Output the (x, y) coordinate of the center of the cell containing the given text.  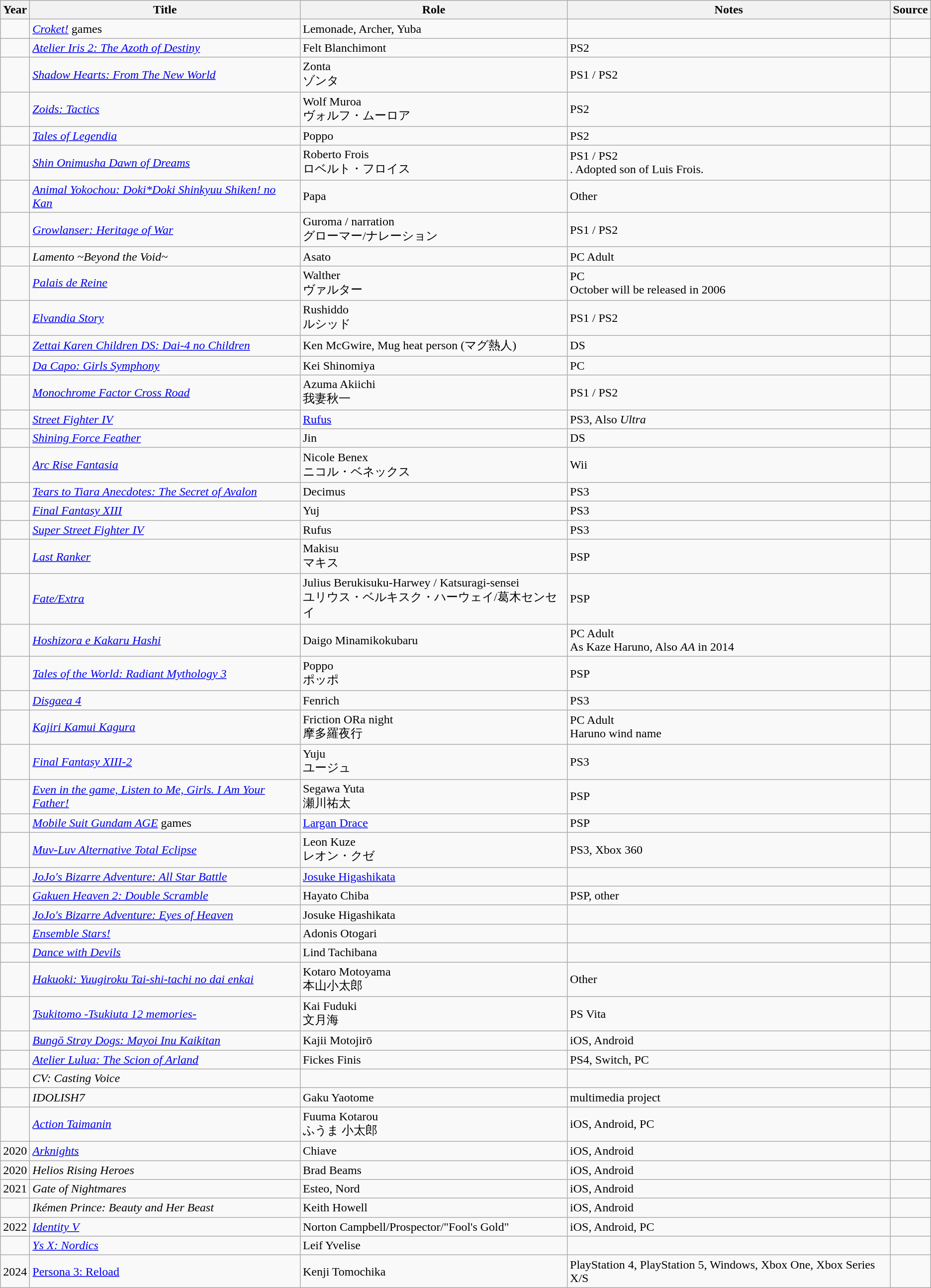
CV: Casting Voice (165, 1079)
Shin Onimusha Dawn of Dreams (165, 163)
PS Vita (729, 1014)
Even in the game, Listen to Me, Girls. I Am Your Father! (165, 796)
Zoids: Tactics (165, 109)
Muv-Luv Alternative Total Eclipse (165, 850)
Fate/Extra (165, 599)
Street Fighter IV (165, 419)
Wii (729, 465)
Shadow Hearts: From The New World (165, 75)
Tales of Legendia (165, 136)
Gate of Nightmares (165, 1189)
JoJo's Bizarre Adventure: All Star Battle (165, 877)
Zontaゾンタ (434, 75)
Kai Fuduki文月海 (434, 1014)
Lamento ~Beyond the Void~ (165, 256)
Daigo Minamikokubaru (434, 640)
Felt Blanchimont (434, 48)
IDOLISH7 (165, 1097)
Hoshizora e Kakaru Hashi (165, 640)
Largan Drace (434, 823)
Friction ORa night摩多羅夜行 (434, 727)
Ensemble Stars! (165, 933)
PCOctober will be released in 2006 (729, 283)
Poppo (434, 136)
Bungō Stray Dogs: Mayoi Inu Kaikitan (165, 1041)
Disgaea 4 (165, 700)
Role (434, 10)
Waltherヴァルター (434, 283)
Yuj (434, 510)
Segawa Yuta瀬川祐太 (434, 796)
Hayato Chiba (434, 895)
Guroma / narrationグローマー/ナレーション (434, 230)
PSP, other (729, 895)
Fuuma Kotarouふうま 小太郎 (434, 1124)
Super Street Fighter IV (165, 530)
PlayStation 4, PlayStation 5, Windows, Xbox One, Xbox Series X/S (729, 1272)
Lemonade, Archer, Yuba (434, 29)
Title (165, 10)
PS1 / PS2. Adopted son of Luis Frois. (729, 163)
Zettai Karen Children DS: Dai-4 no Children (165, 346)
Croket! games (165, 29)
Ys X: Nordics (165, 1246)
Animal Yokochou: Doki*Doki Shinkyuu Shiken! no Kan (165, 196)
Papa (434, 196)
Roberto Froisロベルト・フロイス (434, 163)
Tsukitomo -Tsukiuta 12 memories- (165, 1014)
Adonis Otogari (434, 933)
PC Adult (729, 256)
Norton Campbell/Prospector/"Fool's Gold" (434, 1227)
Brad Beams (434, 1170)
Helios Rising Heroes (165, 1170)
Shining Force Feather (165, 438)
Atelier Iris 2: The Azoth of Destiny (165, 48)
Last Ranker (165, 557)
Gakuen Heaven 2: Double Scramble (165, 895)
Asato (434, 256)
Final Fantasy XIII-2 (165, 762)
Esteo, Nord (434, 1189)
Identity V (165, 1227)
Nicole Benexニコル・ベネックス (434, 465)
Fenrich (434, 700)
Elvandia Story (165, 318)
Ikémen Prince: Beauty and Her Beast (165, 1208)
Julius Berukisuku-Harwey / Katsuragi-senseiユリウス・ベルキスク・ハーウェイ/葛木センセイ (434, 599)
Ken McGwire, Mug heat person (マグ熱人) (434, 346)
Leon Kuzeレオン・クゼ (434, 850)
Monochrome Factor Cross Road (165, 393)
Azuma Akiichi我妻秋一 (434, 393)
multimedia project (729, 1097)
Lind Tachibana (434, 952)
Action Taimanin (165, 1124)
Kenji Tomochika (434, 1272)
Final Fantasy XIII (165, 510)
Kei Shinomiya (434, 366)
Makisuマキス (434, 557)
Dance with Devils (165, 952)
PC AdultAs Kaze Haruno, Also AA in 2014 (729, 640)
Poppoポッポ (434, 674)
Palais de Reine (165, 283)
Tears to Tiara Anecdotes: The Secret of Avalon (165, 492)
Growlanser: Heritage of War (165, 230)
Yujuユージュ (434, 762)
Da Capo: Girls Symphony (165, 366)
2021 (15, 1189)
Decimus (434, 492)
Chiave (434, 1151)
Atelier Lulua: The Scion of Arland (165, 1060)
Keith Howell (434, 1208)
Tales of the World: Radiant Mythology 3 (165, 674)
Kotaro Motoyama本山小太郎 (434, 980)
JoJo's Bizarre Adventure: Eyes of Heaven (165, 914)
PC (729, 366)
Source (910, 10)
PS3, Also Ultra (729, 419)
2024 (15, 1272)
Rushiddoルシッド (434, 318)
Leif Yvelise (434, 1246)
Fickes Finis (434, 1060)
Gaku Yaotome (434, 1097)
PC AdultHaruno wind name (729, 727)
Notes (729, 10)
Arknights (165, 1151)
Jin (434, 438)
Hakuoki: Yuugiroku Tai-shi-tachi no dai enkai (165, 980)
PS4, Switch, PC (729, 1060)
Arc Rise Fantasia (165, 465)
Kajii Motojirō (434, 1041)
2022 (15, 1227)
Year (15, 10)
PS3, Xbox 360 (729, 850)
Kajiri Kamui Kagura (165, 727)
Persona 3: Reload (165, 1272)
Wolf Muroaヴォルフ・ムーロア (434, 109)
Mobile Suit Gundam AGE games (165, 823)
